Return (x, y) of the center of cell containing provided text 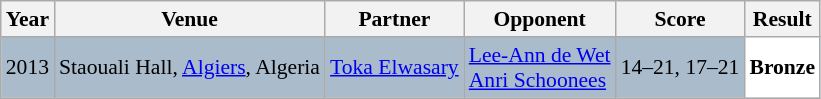
Partner (394, 19)
Bronze (782, 68)
Toka Elwasary (394, 68)
Score (680, 19)
Staouali Hall, Algiers, Algeria (190, 68)
Opponent (540, 19)
Result (782, 19)
14–21, 17–21 (680, 68)
Venue (190, 19)
Lee-Ann de Wet Anri Schoonees (540, 68)
Year (28, 19)
2013 (28, 68)
